From the cell containing the given text, extract its center point as [x, y] coordinate. 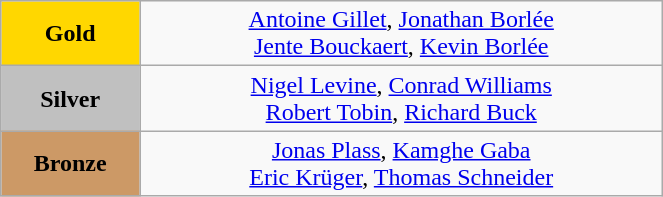
Jonas Plass, Kamghe Gaba Eric Krüger, Thomas Schneider [402, 164]
Gold [70, 34]
Antoine Gillet, Jonathan Borlée Jente Bouckaert, Kevin Borlée [402, 34]
Bronze [70, 164]
Silver [70, 98]
Nigel Levine, Conrad Williams Robert Tobin, Richard Buck [402, 98]
